From the cell containing the given text, extract its center point as [x, y] coordinate. 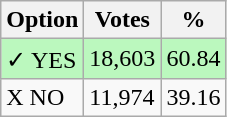
60.84 [194, 59]
% [194, 20]
Votes [122, 20]
✓ YES [42, 59]
X NO [42, 97]
39.16 [194, 97]
11,974 [122, 97]
Option [42, 20]
18,603 [122, 59]
